Return [x, y] of the center of cell containing provided text 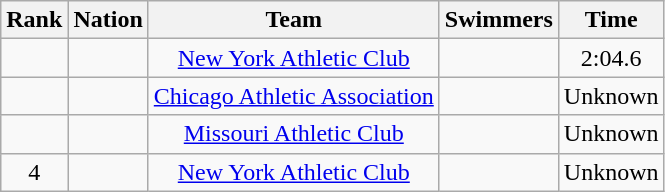
Nation [108, 20]
Chicago Athletic Association [294, 96]
Swimmers [498, 20]
Team [294, 20]
2:04.6 [611, 58]
4 [34, 172]
Rank [34, 20]
Missouri Athletic Club [294, 134]
Time [611, 20]
